Return the (x, y) coordinate for the center point of the cell that contains the specified text.  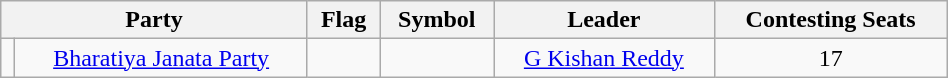
Flag (344, 20)
Leader (604, 20)
17 (830, 58)
Symbol (437, 20)
Party (154, 20)
Bharatiya Janata Party (161, 58)
G Kishan Reddy (604, 58)
Contesting Seats (830, 20)
